Capture the cell that displays the provided text and extract its [X, Y] central coordinate. 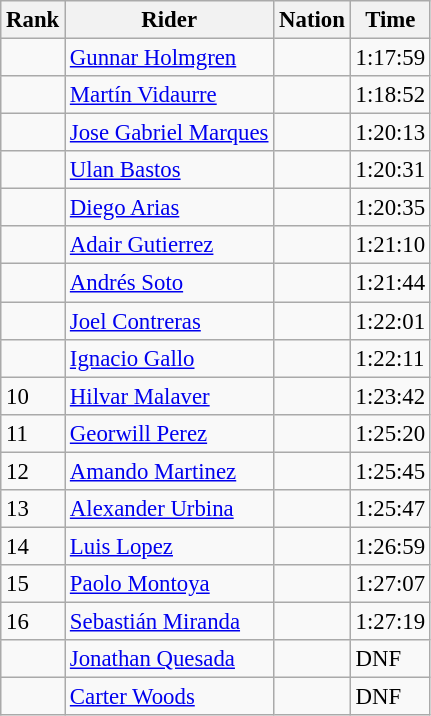
1:20:31 [390, 170]
1:20:35 [390, 208]
Rider [170, 20]
Diego Arias [170, 208]
Time [390, 20]
1:27:19 [390, 621]
Rank [33, 20]
Georwill Perez [170, 433]
1:20:13 [390, 133]
15 [33, 584]
1:25:47 [390, 509]
14 [33, 546]
Adair Gutierrez [170, 245]
Martín Vidaurre [170, 95]
Gunnar Holmgren [170, 58]
1:27:07 [390, 584]
12 [33, 471]
1:23:42 [390, 396]
Ulan Bastos [170, 170]
Sebastián Miranda [170, 621]
Paolo Montoya [170, 584]
Joel Contreras [170, 321]
10 [33, 396]
Jonathan Quesada [170, 659]
Ignacio Gallo [170, 358]
1:25:45 [390, 471]
1:26:59 [390, 546]
16 [33, 621]
Andrés Soto [170, 283]
Alexander Urbina [170, 509]
13 [33, 509]
1:21:44 [390, 283]
1:22:11 [390, 358]
Nation [312, 20]
1:18:52 [390, 95]
11 [33, 433]
1:21:10 [390, 245]
Jose Gabriel Marques [170, 133]
1:17:59 [390, 58]
1:22:01 [390, 321]
Luis Lopez [170, 546]
Amando Martinez [170, 471]
Carter Woods [170, 697]
Hilvar Malaver [170, 396]
1:25:20 [390, 433]
